Find where the given text appears and provide that cell's center as (x, y) coordinate. 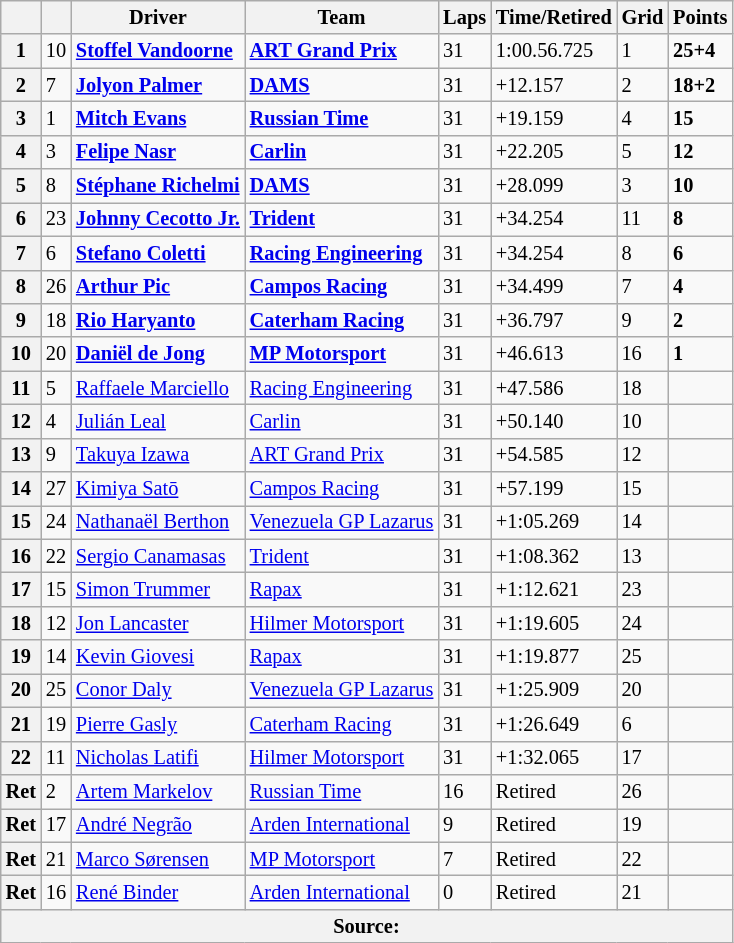
Sergio Canamasas (158, 556)
Driver (158, 17)
Simon Trummer (158, 589)
Kevin Giovesi (158, 657)
+1:19.877 (554, 657)
Arthur Pic (158, 287)
Pierre Gasly (158, 724)
+1:05.269 (554, 522)
0 (464, 892)
Conor Daly (158, 690)
Source: (366, 926)
+1:25.909 (554, 690)
Raffaele Marciello (158, 388)
Kimiya Satō (158, 489)
Rio Haryanto (158, 320)
Nathanaël Berthon (158, 522)
+1:12.621 (554, 589)
Stoffel Vandoorne (158, 51)
Daniël de Jong (158, 354)
Laps (464, 17)
+1:32.065 (554, 758)
René Binder (158, 892)
+57.199 (554, 489)
Johnny Cecotto Jr. (158, 219)
+28.099 (554, 186)
Grid (643, 17)
+1:19.605 (554, 623)
Marco Sørensen (158, 859)
+54.585 (554, 455)
Nicholas Latifi (158, 758)
André Negrão (158, 825)
27 (56, 489)
+50.140 (554, 421)
Mitch Evans (158, 118)
Julián Leal (158, 421)
+46.613 (554, 354)
Jolyon Palmer (158, 85)
+36.797 (554, 320)
+12.157 (554, 85)
Stéphane Richelmi (158, 186)
+1:08.362 (554, 556)
Artem Markelov (158, 791)
+22.205 (554, 152)
Stefano Coletti (158, 253)
Points (700, 17)
18+2 (700, 85)
Team (342, 17)
+19.159 (554, 118)
Felipe Nasr (158, 152)
Time/Retired (554, 17)
Jon Lancaster (158, 623)
25+4 (700, 51)
+47.586 (554, 388)
1:00.56.725 (554, 51)
Takuya Izawa (158, 455)
+34.499 (554, 287)
+1:26.649 (554, 724)
